From the cell containing the given text, extract its center point as (X, Y) coordinate. 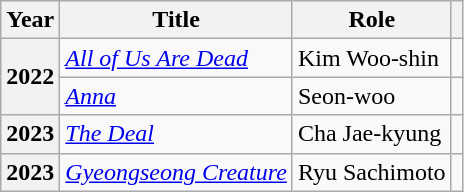
Anna (176, 96)
Gyeongseong Creature (176, 172)
The Deal (176, 134)
Cha Jae-kyung (372, 134)
Title (176, 20)
2022 (30, 77)
Year (30, 20)
Role (372, 20)
Seon-woo (372, 96)
All of Us Are Dead (176, 58)
Kim Woo-shin (372, 58)
Ryu Sachimoto (372, 172)
